Output the [x, y] coordinate of the center of the cell containing the given text.  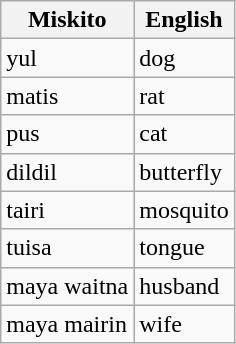
matis [68, 96]
Miskito [68, 20]
yul [68, 58]
wife [184, 324]
tairi [68, 210]
mosquito [184, 210]
maya waitna [68, 286]
dildil [68, 172]
husband [184, 286]
maya mairin [68, 324]
cat [184, 134]
pus [68, 134]
dog [184, 58]
butterfly [184, 172]
English [184, 20]
rat [184, 96]
tuisa [68, 248]
tongue [184, 248]
